Return [X, Y] of the center of cell containing provided text 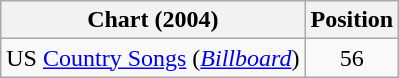
Chart (2004) [153, 20]
US Country Songs (Billboard) [153, 58]
Position [352, 20]
56 [352, 58]
